Search for the cell housing the specified text and yield its (x, y) center coordinate. 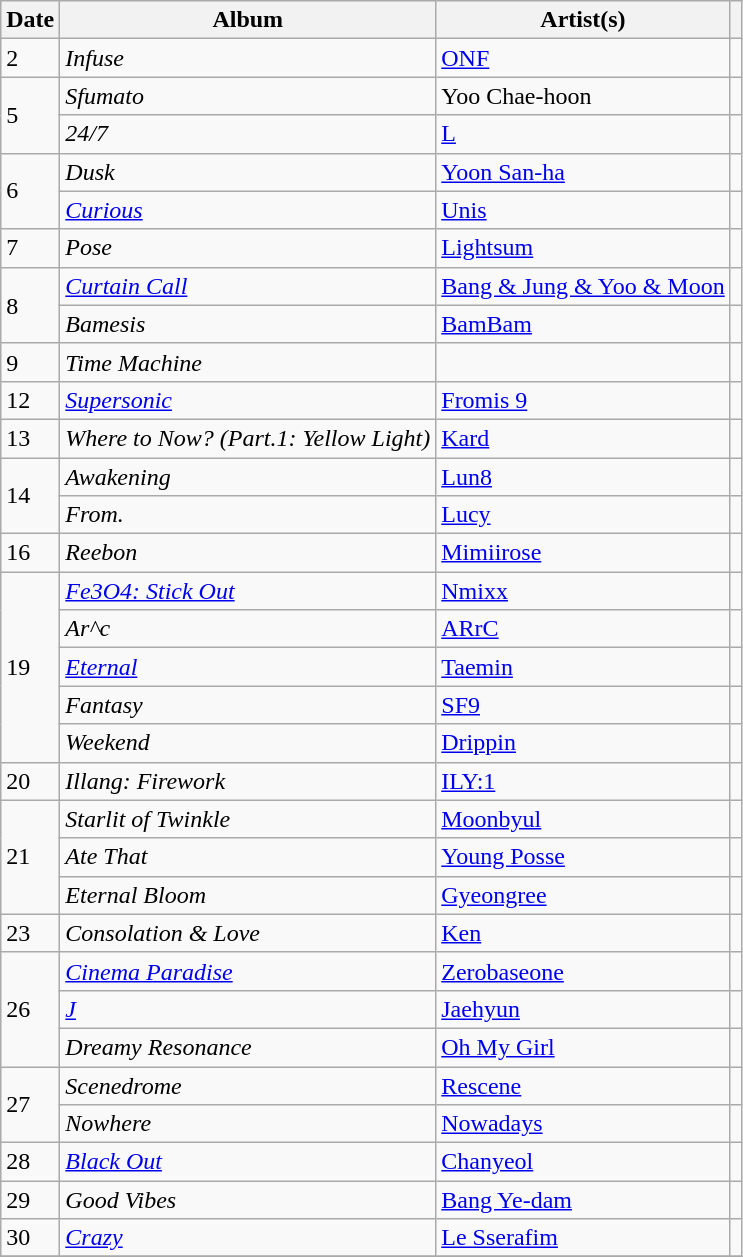
Yoo Chae-hoon (583, 96)
26 (30, 1009)
Scenedrome (248, 1085)
Nowhere (248, 1124)
Ken (583, 933)
Lucy (583, 515)
Rescene (583, 1085)
Dusk (248, 172)
5 (30, 115)
ILY:1 (583, 781)
Young Posse (583, 857)
Mimiirose (583, 553)
Moonbyul (583, 819)
9 (30, 362)
Illang: Firework (248, 781)
19 (30, 667)
Eternal (248, 667)
8 (30, 305)
Kard (583, 438)
Ate That (248, 857)
SF9 (583, 705)
Bang & Jung & Yoo & Moon (583, 286)
23 (30, 933)
Dreamy Resonance (248, 1047)
Fe3O4: Stick Out (248, 591)
Crazy (248, 1238)
Good Vibes (248, 1200)
Bamesis (248, 324)
Consolation & Love (248, 933)
Supersonic (248, 400)
Fantasy (248, 705)
Infuse (248, 58)
Unis (583, 210)
Cinema Paradise (248, 971)
Le Sserafim (583, 1238)
30 (30, 1238)
Nmixx (583, 591)
Album (248, 20)
20 (30, 781)
Reebon (248, 553)
28 (30, 1162)
Gyeongree (583, 895)
Date (30, 20)
13 (30, 438)
6 (30, 191)
Zerobaseone (583, 971)
14 (30, 496)
Sfumato (248, 96)
21 (30, 857)
27 (30, 1104)
ONF (583, 58)
Weekend (248, 743)
Oh My Girl (583, 1047)
Fromis 9 (583, 400)
Time Machine (248, 362)
Eternal Bloom (248, 895)
From. (248, 515)
Drippin (583, 743)
BamBam (583, 324)
29 (30, 1200)
L (583, 134)
Pose (248, 248)
Chanyeol (583, 1162)
Where to Now? (Part.1: Yellow Light) (248, 438)
Starlit of Twinkle (248, 819)
Lightsum (583, 248)
Ar^c (248, 629)
J (248, 1009)
Curious (248, 210)
ARrC (583, 629)
Black Out (248, 1162)
16 (30, 553)
Artist(s) (583, 20)
12 (30, 400)
Curtain Call (248, 286)
7 (30, 248)
Jaehyun (583, 1009)
Awakening (248, 477)
Taemin (583, 667)
Nowadays (583, 1124)
Yoon San-ha (583, 172)
2 (30, 58)
Lun8 (583, 477)
Bang Ye-dam (583, 1200)
24/7 (248, 134)
